Scan for the cell matching the given text and deliver its (X, Y) coordinate at center. 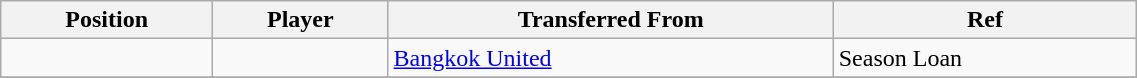
Bangkok United (610, 58)
Position (107, 20)
Player (301, 20)
Season Loan (985, 58)
Ref (985, 20)
Transferred From (610, 20)
